Locate the cell with the specified text and output its (X, Y) center coordinate. 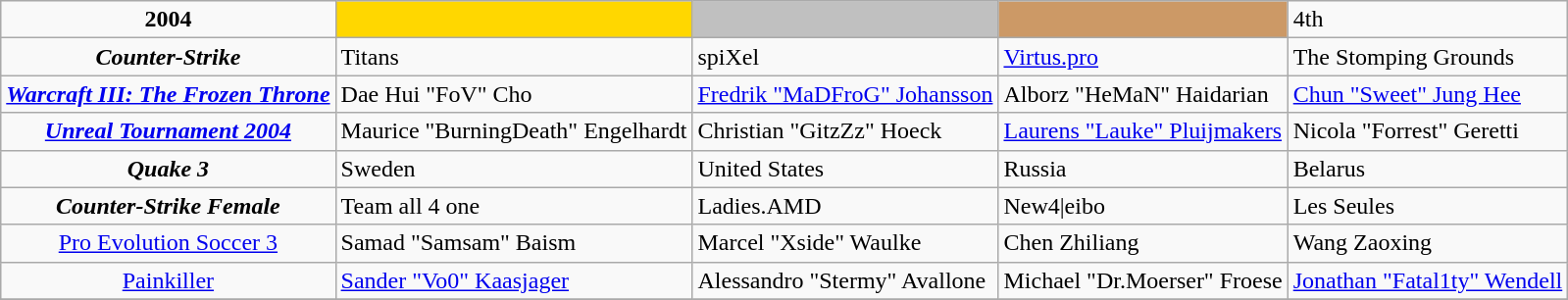
Christian "GitzZz" Hoeck (845, 131)
Chun "Sweet" Jung Hee (1428, 94)
Warcraft III: The Frozen Throne (169, 94)
4th (1428, 20)
Marcel "Xside" Waulke (845, 243)
2004 (169, 20)
Alborz "HeMaN" Haidarian (1143, 94)
Unreal Tournament 2004 (169, 131)
Team all 4 one (514, 206)
Nicola "Forrest" Geretti (1428, 131)
Samad "Samsam" Baism (514, 243)
Chen Zhiliang (1143, 243)
Pro Evolution Soccer 3 (169, 243)
spiXel (845, 57)
New4|eibo (1143, 206)
Fredrik "MaDFroG" Johansson (845, 94)
Sweden (514, 169)
Wang Zaoxing (1428, 243)
Virtus.pro (1143, 57)
Counter-Strike (169, 57)
Russia (1143, 169)
Les Seules (1428, 206)
Laurens "Lauke" Pluijmakers (1143, 131)
Jonathan "Fatal1ty" Wendell (1428, 280)
Maurice "BurningDeath" Engelhardt (514, 131)
Counter-Strike Female (169, 206)
Sander "Vo0" Kaasjager (514, 280)
Alessandro "Stermy" Avallone (845, 280)
Painkiller (169, 280)
United States (845, 169)
The Stomping Grounds (1428, 57)
Titans (514, 57)
Belarus (1428, 169)
Michael "Dr.Moerser" Froese (1143, 280)
Ladies.AMD (845, 206)
Quake 3 (169, 169)
Dae Hui "FoV" Cho (514, 94)
